From the cell containing the given text, extract its center point as [x, y] coordinate. 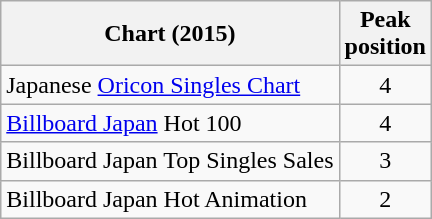
Billboard Japan Top Singles Sales [170, 161]
Chart (2015) [170, 34]
Peakposition [385, 34]
3 [385, 161]
Billboard Japan Hot Animation [170, 199]
2 [385, 199]
Billboard Japan Hot 100 [170, 123]
Japanese Oricon Singles Chart [170, 85]
